Provide the [x, y] coordinate of the cell's center where the given text is located.  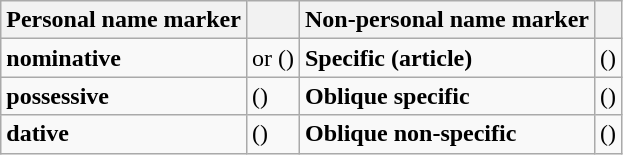
Oblique specific [446, 96]
dative [124, 134]
or () [272, 58]
Personal name marker [124, 20]
Oblique non-specific [446, 134]
nominative [124, 58]
Non-personal name marker [446, 20]
Specific (article) [446, 58]
possessive [124, 96]
